Search for the cell housing the specified text and yield its (X, Y) center coordinate. 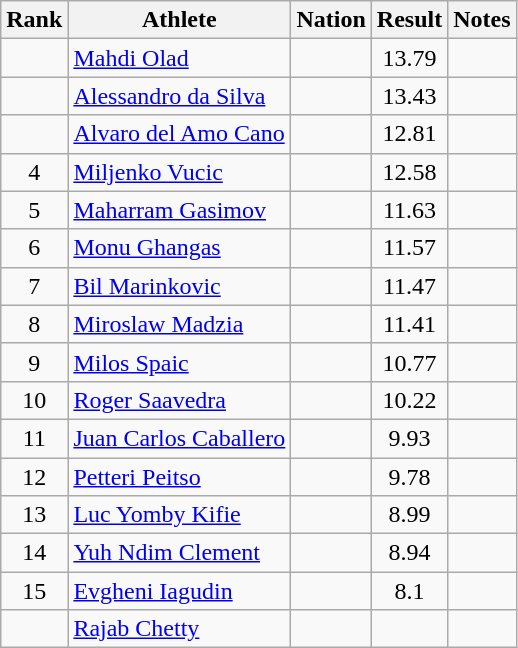
6 (34, 248)
Roger Saavedra (180, 400)
8.1 (409, 591)
Maharram Gasimov (180, 210)
7 (34, 286)
10.77 (409, 362)
Athlete (180, 20)
Miroslaw Madzia (180, 324)
Luc Yomby Kifie (180, 515)
Yuh Ndim Clement (180, 553)
Nation (331, 20)
11.41 (409, 324)
Evgheni Iagudin (180, 591)
4 (34, 172)
9.78 (409, 477)
10 (34, 400)
10.22 (409, 400)
Mahdi Olad (180, 58)
Alvaro del Amo Cano (180, 134)
12 (34, 477)
9.93 (409, 438)
Rank (34, 20)
13.79 (409, 58)
Miljenko Vucic (180, 172)
11.47 (409, 286)
Notes (482, 20)
Juan Carlos Caballero (180, 438)
8 (34, 324)
5 (34, 210)
8.99 (409, 515)
Monu Ghangas (180, 248)
Result (409, 20)
12.81 (409, 134)
13.43 (409, 96)
11 (34, 438)
Bil Marinkovic (180, 286)
11.63 (409, 210)
Rajab Chetty (180, 629)
15 (34, 591)
13 (34, 515)
Petteri Peitso (180, 477)
12.58 (409, 172)
Milos Spaic (180, 362)
14 (34, 553)
Alessandro da Silva (180, 96)
11.57 (409, 248)
9 (34, 362)
8.94 (409, 553)
